For the text-containing cell, return its midpoint in (x, y) coordinate format. 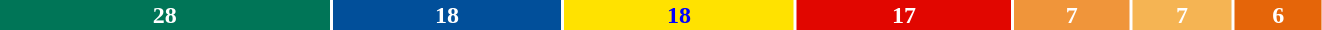
6 (1278, 15)
17 (904, 15)
28 (164, 15)
